Identify which cell holds the provided text, then report its [X, Y] central coordinate. 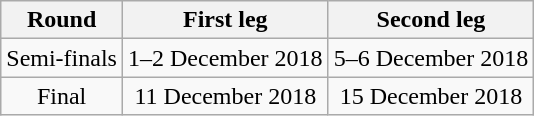
15 December 2018 [431, 96]
1–2 December 2018 [225, 58]
Second leg [431, 20]
First leg [225, 20]
Final [62, 96]
Round [62, 20]
11 December 2018 [225, 96]
5–6 December 2018 [431, 58]
Semi-finals [62, 58]
